Return the (X, Y) coordinate for the center point of the cell that contains the specified text.  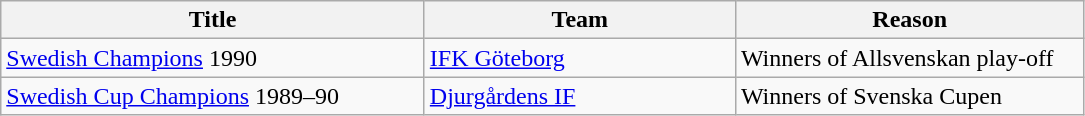
Title (213, 20)
Winners of Allsvenskan play-off (910, 58)
Winners of Svenska Cupen (910, 96)
Reason (910, 20)
Swedish Cup Champions 1989–90 (213, 96)
IFK Göteborg (580, 58)
Team (580, 20)
Swedish Champions 1990 (213, 58)
Djurgårdens IF (580, 96)
